For the text-containing cell, return its midpoint in (X, Y) coordinate format. 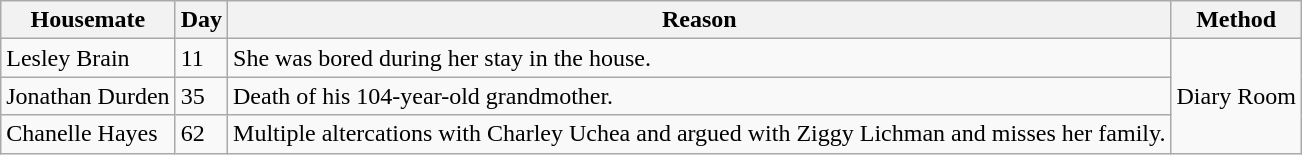
35 (201, 96)
Lesley Brain (88, 58)
Multiple altercations with Charley Uchea and argued with Ziggy Lichman and misses her family. (700, 134)
Jonathan Durden (88, 96)
Method (1236, 20)
62 (201, 134)
Diary Room (1236, 96)
She was bored during her stay in the house. (700, 58)
Day (201, 20)
Reason (700, 20)
Death of his 104-year-old grandmother. (700, 96)
11 (201, 58)
Housemate (88, 20)
Chanelle Hayes (88, 134)
